Output the [X, Y] coordinate of the center of the cell containing the given text.  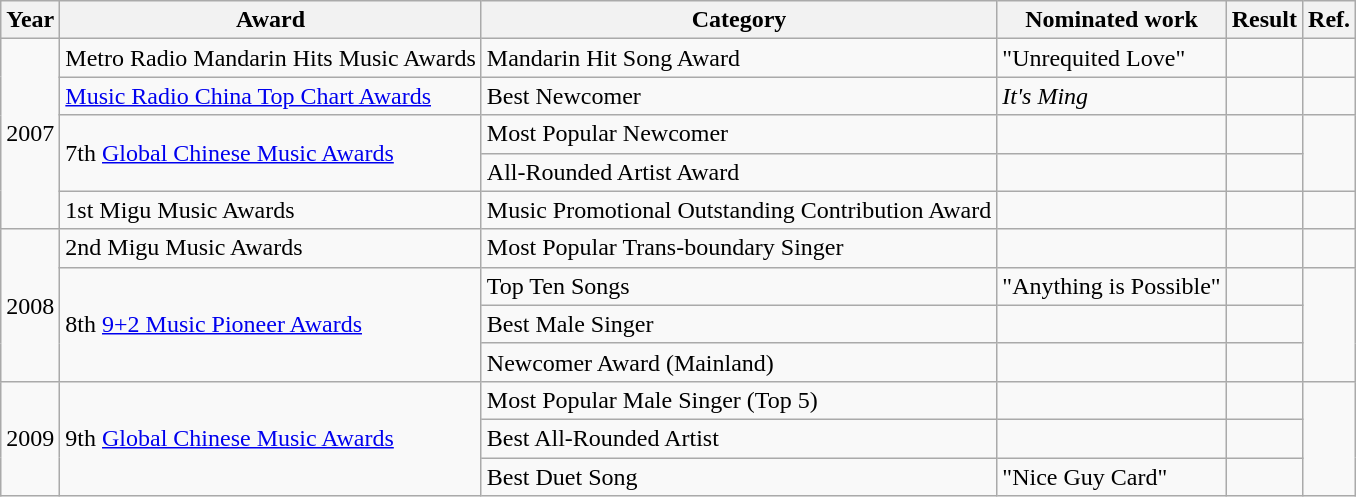
8th 9+2 Music Pioneer Awards [270, 324]
Best All-Rounded Artist [739, 438]
Best Newcomer [739, 96]
Best Male Singer [739, 324]
Category [739, 20]
Nominated work [1112, 20]
"Unrequited Love" [1112, 58]
Music Promotional Outstanding Contribution Award [739, 210]
2008 [30, 305]
Best Duet Song [739, 477]
Award [270, 20]
Most Popular Newcomer [739, 134]
2nd Migu Music Awards [270, 248]
Result [1264, 20]
All-Rounded Artist Award [739, 172]
7th Global Chinese Music Awards [270, 153]
Most Popular Male Singer (Top 5) [739, 400]
Newcomer Award (Mainland) [739, 362]
2007 [30, 134]
Year [30, 20]
Music Radio China Top Chart Awards [270, 96]
"Nice Guy Card" [1112, 477]
Metro Radio Mandarin Hits Music Awards [270, 58]
1st Migu Music Awards [270, 210]
2009 [30, 438]
9th Global Chinese Music Awards [270, 438]
"Anything is Possible" [1112, 286]
Ref. [1330, 20]
Mandarin Hit Song Award [739, 58]
Most Popular Trans-boundary Singer [739, 248]
Top Ten Songs [739, 286]
It's Ming [1112, 96]
